Pinpoint the cell where the given text exists, returning its [x, y] midpoint coordinate. 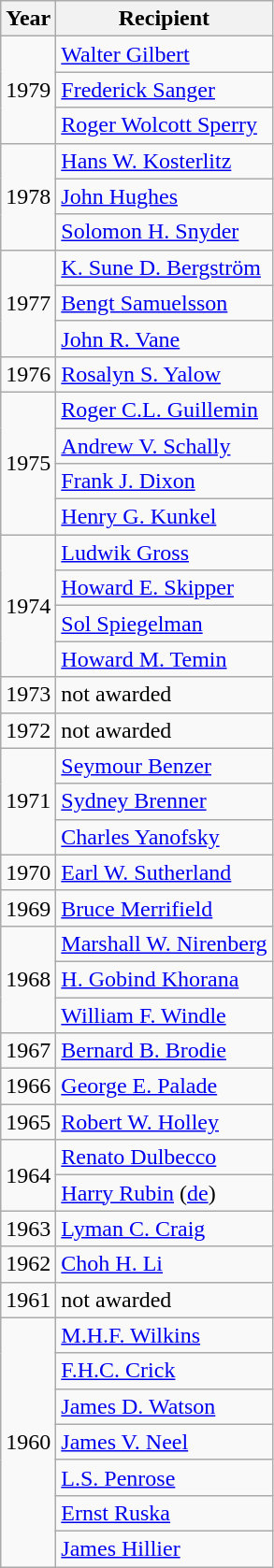
1966 [28, 1086]
Sol Spiegelman [165, 624]
1962 [28, 1264]
1979 [28, 90]
1974 [28, 606]
1976 [28, 374]
1964 [28, 1175]
Earl W. Sutherland [165, 872]
Howard M. Temin [165, 659]
James D. Watson [165, 1406]
Henry G. Kunkel [165, 517]
Andrew V. Schally [165, 446]
Marshall W. Nirenberg [165, 943]
1972 [28, 730]
Frank J. Dixon [165, 482]
1978 [28, 196]
James V. Neel [165, 1442]
Sydney Brenner [165, 801]
1969 [28, 908]
1971 [28, 801]
1970 [28, 872]
Frederick Sanger [165, 90]
Hans W. Kosterlitz [165, 161]
1963 [28, 1229]
Seymour Benzer [165, 766]
1960 [28, 1442]
1973 [28, 695]
Ernst Ruska [165, 1513]
Lyman C. Craig [165, 1229]
John R. Vane [165, 338]
F.H.C. Crick [165, 1371]
Year [28, 19]
Bernard B. Brodie [165, 1051]
1977 [28, 303]
Howard E. Skipper [165, 588]
James Hillier [165, 1548]
M.H.F. Wilkins [165, 1335]
L.S. Penrose [165, 1477]
Recipient [165, 19]
K. Sune D. Bergström [165, 267]
1965 [28, 1122]
Bruce Merrifield [165, 908]
Charles Yanofsky [165, 837]
1967 [28, 1051]
Robert W. Holley [165, 1122]
Solomon H. Snyder [165, 232]
Roger C.L. Guillemin [165, 410]
Harry Rubin (de) [165, 1193]
Rosalyn S. Yalow [165, 374]
Bengt Samuelsson [165, 303]
1968 [28, 979]
Renato Dulbecco [165, 1158]
H. Gobind Khorana [165, 979]
Choh H. Li [165, 1264]
William F. Windle [165, 1014]
1961 [28, 1300]
George E. Palade [165, 1086]
Ludwik Gross [165, 553]
Roger Wolcott Sperry [165, 125]
1975 [28, 463]
John Hughes [165, 196]
Walter Gilbert [165, 54]
